Pinpoint the cell where the given text exists, returning its [x, y] midpoint coordinate. 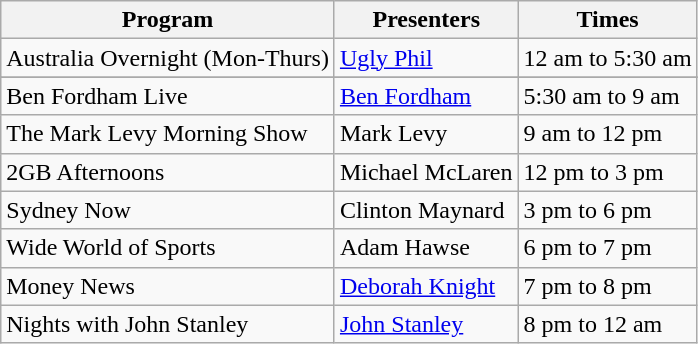
Wide World of Sports [168, 248]
Michael McLaren [426, 172]
Ugly Phil [426, 58]
7 pm to 8 pm [608, 286]
12 pm to 3 pm [608, 172]
Mark Levy [426, 134]
3 pm to 6 pm [608, 210]
6 pm to 7 pm [608, 248]
Deborah Knight [426, 286]
12 am to 5:30 am [608, 58]
Australia Overnight (Mon-Thurs) [168, 58]
The Mark Levy Morning Show [168, 134]
5:30 am to 9 am [608, 96]
Program [168, 20]
Nights with John Stanley [168, 324]
8 pm to 12 am [608, 324]
Times [608, 20]
Sydney Now [168, 210]
Clinton Maynard [426, 210]
2GB Afternoons [168, 172]
Presenters [426, 20]
John Stanley [426, 324]
Adam Hawse [426, 248]
Ben Fordham [426, 96]
9 am to 12 pm [608, 134]
Money News [168, 286]
Ben Fordham Live [168, 96]
